Pinpoint the cell where the given text exists, returning its [x, y] midpoint coordinate. 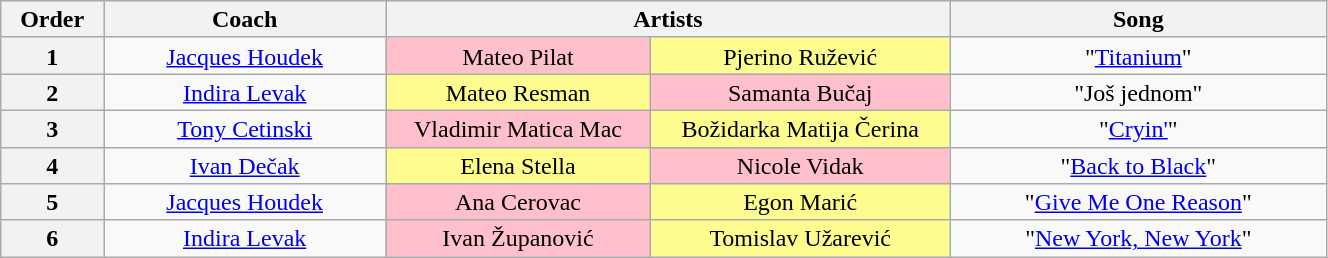
Vladimir Matica Mac [518, 128]
Song [1138, 20]
"Back to Black" [1138, 166]
Artists [668, 20]
3 [52, 128]
Samanta Bučaj [800, 92]
"New York, New York" [1138, 238]
5 [52, 202]
Ivan Županović [518, 238]
"Give Me One Reason" [1138, 202]
2 [52, 92]
"Cryin'" [1138, 128]
Tony Cetinski [245, 128]
"Još jednom" [1138, 92]
Order [52, 20]
Egon Marić [800, 202]
Elena Stella [518, 166]
4 [52, 166]
Mateo Pilat [518, 56]
Ana Cerovac [518, 202]
1 [52, 56]
Božidarka Matija Čerina [800, 128]
Tomislav Užarević [800, 238]
Mateo Resman [518, 92]
"Titanium" [1138, 56]
6 [52, 238]
Pjerino Ružević [800, 56]
Nicole Vidak [800, 166]
Coach [245, 20]
Ivan Dečak [245, 166]
